Search for the cell housing the specified text and yield its [x, y] center coordinate. 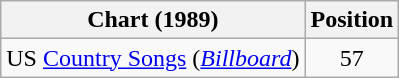
Chart (1989) [153, 20]
US Country Songs (Billboard) [153, 58]
57 [352, 58]
Position [352, 20]
